Provide the (x, y) coordinate of the cell's center where the given text is located.  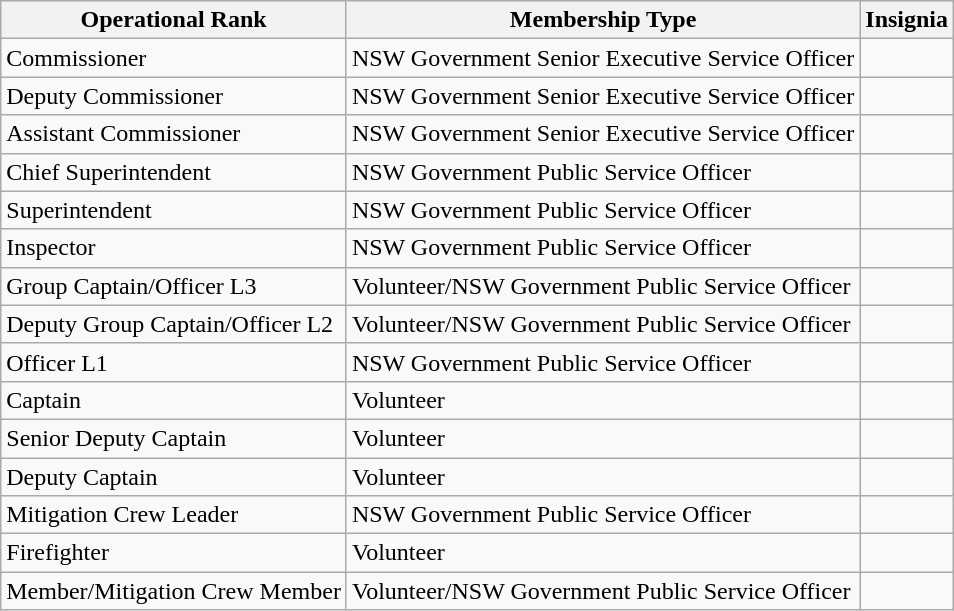
Commissioner (174, 58)
Membership Type (602, 20)
Deputy Group Captain/Officer L2 (174, 324)
Assistant Commissioner (174, 134)
Deputy Commissioner (174, 96)
Operational Rank (174, 20)
Insignia (907, 20)
Chief Superintendent (174, 172)
Firefighter (174, 553)
Deputy Captain (174, 477)
Senior Deputy Captain (174, 438)
Group Captain/Officer L3 (174, 286)
Inspector (174, 248)
Officer L1 (174, 362)
Mitigation Crew Leader (174, 515)
Member/Mitigation Crew Member (174, 591)
Captain (174, 400)
Superintendent (174, 210)
